Locate the cell with the specified text and output its (X, Y) center coordinate. 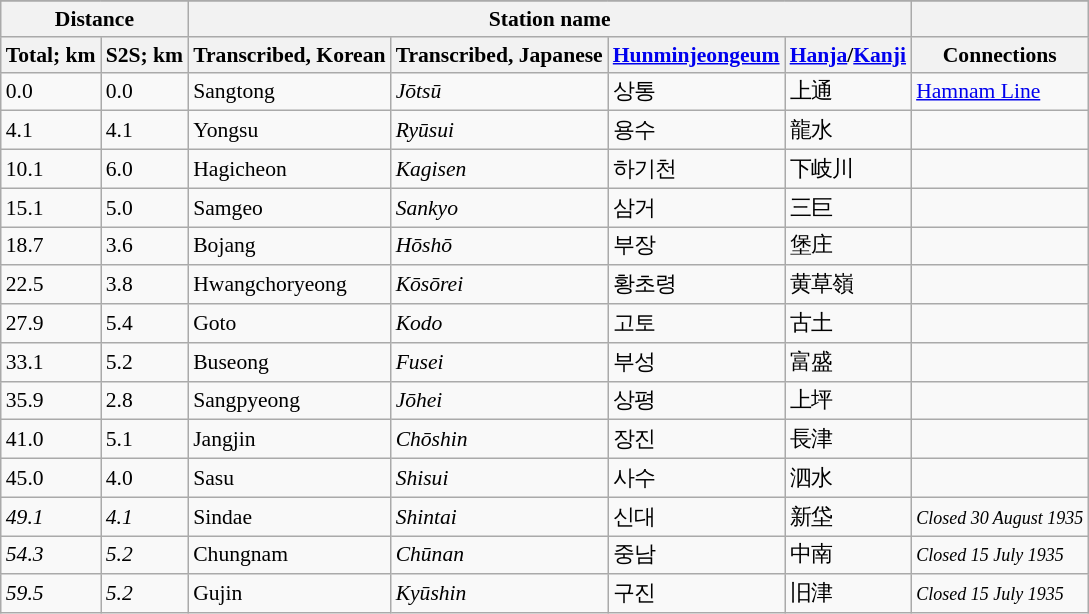
Sangpyeong (289, 400)
旧津 (848, 594)
Goto (289, 324)
泗水 (848, 478)
Ryūsui (500, 130)
Shintai (500, 516)
33.1 (51, 362)
Chōshin (500, 440)
삼거 (696, 208)
上坪 (848, 400)
하기천 (696, 170)
3.8 (145, 286)
45.0 (51, 478)
신대 (696, 516)
Fusei (500, 362)
Sindae (289, 516)
22.5 (51, 286)
고토 (696, 324)
Transcribed, Korean (289, 55)
Kyūshin (500, 594)
三巨 (848, 208)
49.1 (51, 516)
Hagicheon (289, 170)
Kodo (500, 324)
15.1 (51, 208)
Total; km (51, 55)
Station name (550, 19)
Hanja/Kanji (848, 55)
Sangtong (289, 92)
황초령 (696, 286)
5.1 (145, 440)
10.1 (51, 170)
Kōsōrei (500, 286)
Shisui (500, 478)
Jōtsū (500, 92)
Sankyo (500, 208)
古土 (848, 324)
용수 (696, 130)
부장 (696, 246)
Hōshō (500, 246)
상통 (696, 92)
35.9 (51, 400)
上通 (848, 92)
Yongsu (289, 130)
中南 (848, 556)
Jangjin (289, 440)
부성 (696, 362)
59.5 (51, 594)
사수 (696, 478)
堡庄 (848, 246)
新垈 (848, 516)
장진 (696, 440)
龍水 (848, 130)
S2S; km (145, 55)
5.4 (145, 324)
4.0 (145, 478)
41.0 (51, 440)
Hunminjeongeum (696, 55)
Connections (1000, 55)
18.7 (51, 246)
Buseong (289, 362)
下岐川 (848, 170)
3.6 (145, 246)
富盛 (848, 362)
6.0 (145, 170)
Closed 30 August 1935 (1000, 516)
상평 (696, 400)
54.3 (51, 556)
구진 (696, 594)
Hwangchoryeong (289, 286)
Hamnam Line (1000, 92)
Chungnam (289, 556)
중남 (696, 556)
黄草嶺 (848, 286)
Samgeo (289, 208)
Distance (94, 19)
Chūnan (500, 556)
長津 (848, 440)
27.9 (51, 324)
5.0 (145, 208)
Kagisen (500, 170)
Bojang (289, 246)
2.8 (145, 400)
Sasu (289, 478)
Jōhei (500, 400)
Transcribed, Japanese (500, 55)
Gujin (289, 594)
